Pinpoint the cell where the given text exists, returning its (X, Y) midpoint coordinate. 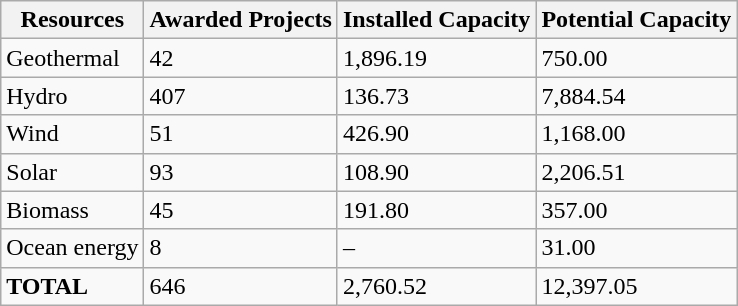
Ocean energy (72, 248)
646 (240, 286)
Installed Capacity (436, 20)
426.90 (436, 134)
750.00 (636, 58)
Geothermal (72, 58)
Biomass (72, 210)
1,168.00 (636, 134)
45 (240, 210)
31.00 (636, 248)
TOTAL (72, 286)
2,760.52 (436, 286)
Potential Capacity (636, 20)
12,397.05 (636, 286)
Resources (72, 20)
8 (240, 248)
42 (240, 58)
93 (240, 172)
Solar (72, 172)
357.00 (636, 210)
Wind (72, 134)
407 (240, 96)
108.90 (436, 172)
1,896.19 (436, 58)
51 (240, 134)
7,884.54 (636, 96)
191.80 (436, 210)
Awarded Projects (240, 20)
136.73 (436, 96)
– (436, 248)
2,206.51 (636, 172)
Hydro (72, 96)
